Pinpoint the cell where the given text exists, returning its (x, y) midpoint coordinate. 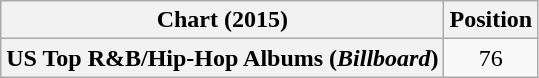
76 (491, 58)
Position (491, 20)
Chart (2015) (222, 20)
US Top R&B/Hip-Hop Albums (Billboard) (222, 58)
